Detect which cell encompasses the target text, then output its [x, y] center coordinate. 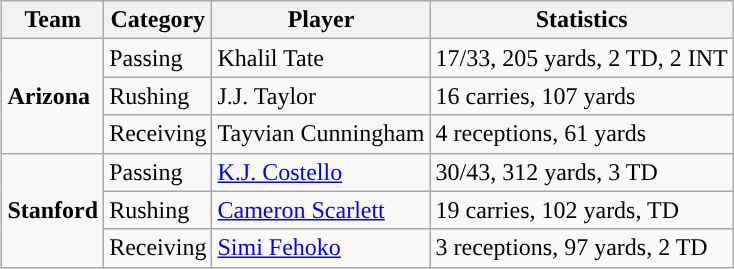
J.J. Taylor [321, 96]
19 carries, 102 yards, TD [582, 210]
Cameron Scarlett [321, 210]
Arizona [53, 96]
Category [158, 20]
Statistics [582, 20]
Team [53, 20]
17/33, 205 yards, 2 TD, 2 INT [582, 58]
16 carries, 107 yards [582, 96]
Stanford [53, 210]
K.J. Costello [321, 172]
3 receptions, 97 yards, 2 TD [582, 248]
30/43, 312 yards, 3 TD [582, 172]
Player [321, 20]
4 receptions, 61 yards [582, 134]
Simi Fehoko [321, 248]
Khalil Tate [321, 58]
Tayvian Cunningham [321, 134]
